Pinpoint the cell where the given text exists, returning its (X, Y) midpoint coordinate. 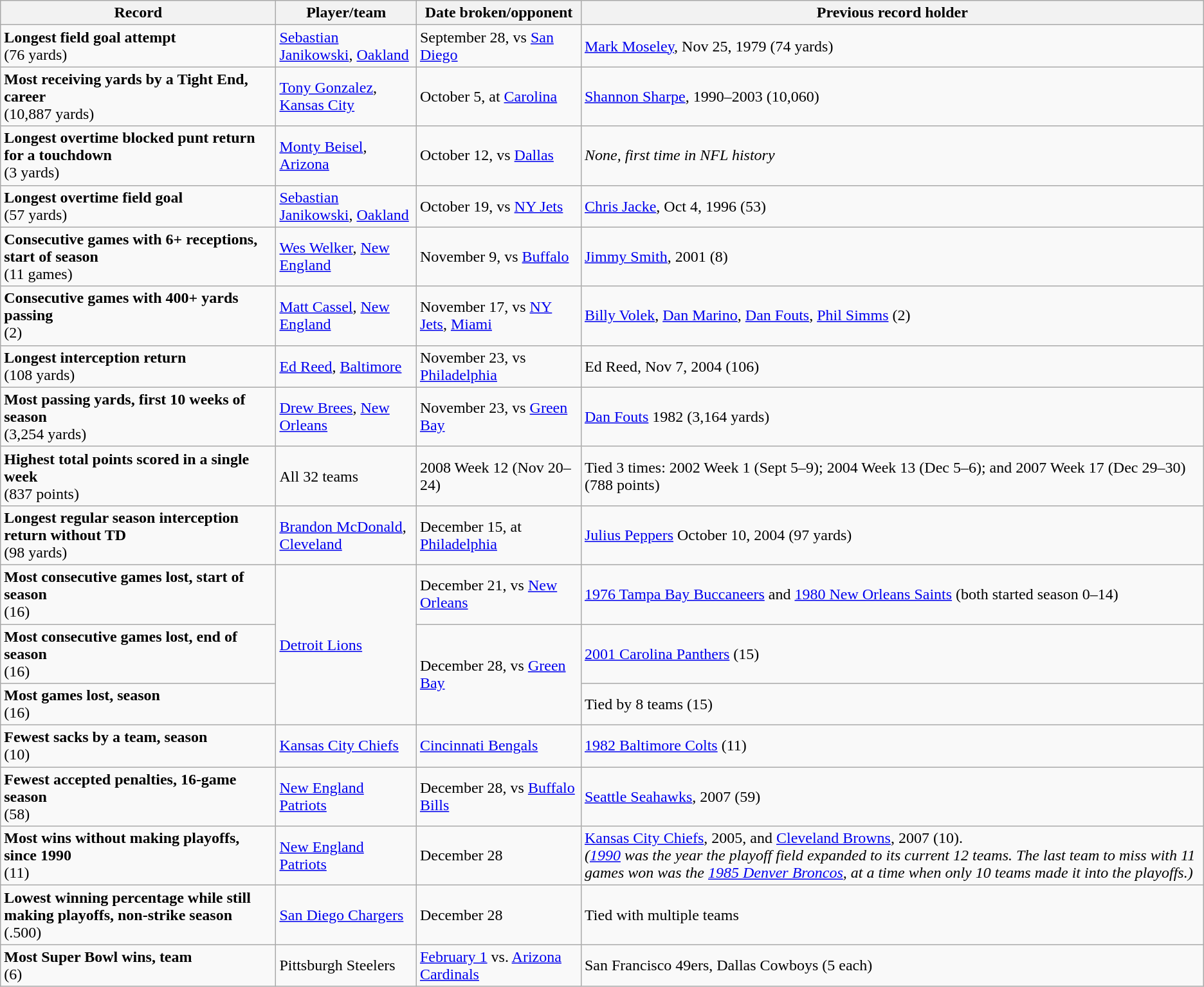
Highest total points scored in a single week (837 points) (138, 476)
October 12, vs Dallas (498, 156)
Consecutive games with 400+ yards passing (2) (138, 316)
Tied with multiple teams (892, 915)
December 15, at Philadelphia (498, 535)
Billy Volek, Dan Marino, Dan Fouts, Phil Simms (2) (892, 316)
Most wins without making playoffs, since 1990(11) (138, 856)
December 28, vs Green Bay (498, 674)
All 32 teams (346, 476)
San Francisco 49ers, Dallas Cowboys (5 each) (892, 966)
Ed Reed, Baltimore (346, 367)
Lowest winning percentage while still making playoffs, non-strike season (.500) (138, 915)
Wes Welker, New England (346, 257)
Most consecutive games lost, end of season(16) (138, 653)
Longest field goal attempt (76 yards) (138, 46)
Drew Brees, New Orleans (346, 417)
Most games lost, season(16) (138, 705)
Tony Gonzalez, Kansas City (346, 96)
Fewest accepted penalties, 16-game season(58) (138, 797)
Record (138, 13)
Most consecutive games lost, start of season(16) (138, 594)
Previous record holder (892, 13)
November 17, vs NY Jets, Miami (498, 316)
Ed Reed, Nov 7, 2004 (106) (892, 367)
Julius Peppers October 10, 2004 (97 yards) (892, 535)
Tied 3 times: 2002 Week 1 (Sept 5–9); 2004 Week 13 (Dec 5–6); and 2007 Week 17 (Dec 29–30) (788 points) (892, 476)
Chris Jacke, Oct 4, 1996 (53) (892, 206)
October 19, vs NY Jets (498, 206)
Longest overtime blocked punt return for a touchdown (3 yards) (138, 156)
Pittsburgh Steelers (346, 966)
1976 Tampa Bay Buccaneers and 1980 New Orleans Saints (both started season 0–14) (892, 594)
Cincinnati Bengals (498, 746)
Longest regular season interception return without TD (98 yards) (138, 535)
2001 Carolina Panthers (15) (892, 653)
Brandon McDonald, Cleveland (346, 535)
Tied by 8 teams (15) (892, 705)
December 28, vs Buffalo Bills (498, 797)
None, first time in NFL history (892, 156)
2008 Week 12 (Nov 20–24) (498, 476)
Shannon Sharpe, 1990–2003 (10,060) (892, 96)
Mark Moseley, Nov 25, 1979 (74 yards) (892, 46)
1982 Baltimore Colts (11) (892, 746)
Player/team (346, 13)
Dan Fouts 1982 (3,164 yards) (892, 417)
Fewest sacks by a team, season(10) (138, 746)
November 23, vs Green Bay (498, 417)
February 1 vs. Arizona Cardinals (498, 966)
Consecutive games with 6+ receptions, start of season (11 games) (138, 257)
Most passing yards, first 10 weeks of season (3,254 yards) (138, 417)
Kansas City Chiefs (346, 746)
Most receiving yards by a Tight End, career (10,887 yards) (138, 96)
Monty Beisel, Arizona (346, 156)
Most Super Bowl wins, team(6) (138, 966)
Longest overtime field goal (57 yards) (138, 206)
September 28, vs San Diego (498, 46)
Longest interception return (108 yards) (138, 367)
Matt Cassel, New England (346, 316)
October 5, at Carolina (498, 96)
San Diego Chargers (346, 915)
Date broken/opponent (498, 13)
November 9, vs Buffalo (498, 257)
November 23, vs Philadelphia (498, 367)
December 21, vs New Orleans (498, 594)
Detroit Lions (346, 644)
Jimmy Smith, 2001 (8) (892, 257)
Seattle Seahawks, 2007 (59) (892, 797)
